Return the (x, y) coordinate for the center point of the cell that contains the specified text.  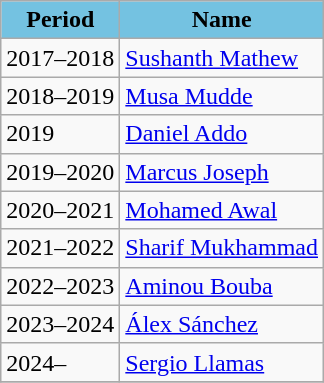
Sergio Llamas (222, 362)
Álex Sánchez (222, 324)
Marcus Joseph (222, 172)
2023–2024 (60, 324)
2019–2020 (60, 172)
Period (60, 20)
2018–2019 (60, 96)
Mohamed Awal (222, 210)
Name (222, 20)
Sharif Mukhammad (222, 248)
2020–2021 (60, 210)
2017–2018 (60, 58)
Daniel Addo (222, 134)
2024– (60, 362)
Aminou Bouba (222, 286)
2022–2023 (60, 286)
Sushanth Mathew (222, 58)
2021–2022 (60, 248)
2019 (60, 134)
Musa Mudde (222, 96)
